From the cell containing the given text, extract its center point as [x, y] coordinate. 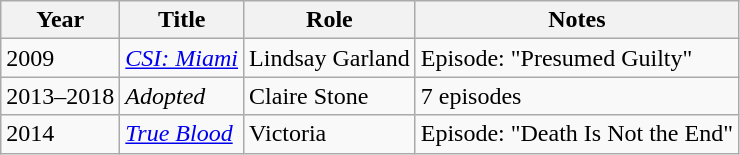
2009 [60, 58]
Episode: "Presumed Guilty" [576, 58]
Lindsay Garland [330, 58]
Title [182, 20]
Adopted [182, 96]
Role [330, 20]
Year [60, 20]
Notes [576, 20]
Episode: "Death Is Not the End" [576, 134]
7 episodes [576, 96]
2014 [60, 134]
2013–2018 [60, 96]
Claire Stone [330, 96]
CSI: Miami [182, 58]
True Blood [182, 134]
Victoria [330, 134]
